Provide the (X, Y) coordinate of the cell's center where the given text is located.  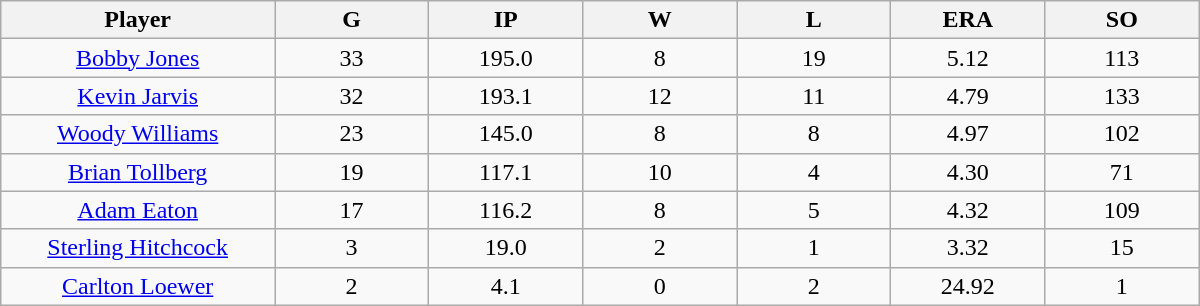
71 (1122, 172)
109 (1122, 210)
Kevin Jarvis (138, 96)
23 (352, 134)
0 (660, 286)
133 (1122, 96)
15 (1122, 248)
Sterling Hitchcock (138, 248)
Player (138, 20)
L (814, 20)
Bobby Jones (138, 58)
4.32 (968, 210)
ERA (968, 20)
12 (660, 96)
G (352, 20)
W (660, 20)
113 (1122, 58)
4.30 (968, 172)
11 (814, 96)
4.97 (968, 134)
Brian Tollberg (138, 172)
SO (1122, 20)
Woody Williams (138, 134)
117.1 (506, 172)
5.12 (968, 58)
102 (1122, 134)
Adam Eaton (138, 210)
IP (506, 20)
4 (814, 172)
3 (352, 248)
5 (814, 210)
32 (352, 96)
17 (352, 210)
19.0 (506, 248)
4.1 (506, 286)
195.0 (506, 58)
4.79 (968, 96)
116.2 (506, 210)
10 (660, 172)
33 (352, 58)
Carlton Loewer (138, 286)
3.32 (968, 248)
145.0 (506, 134)
24.92 (968, 286)
193.1 (506, 96)
